Determine the (x, y) coordinate at the center of the cell enclosing the given text.  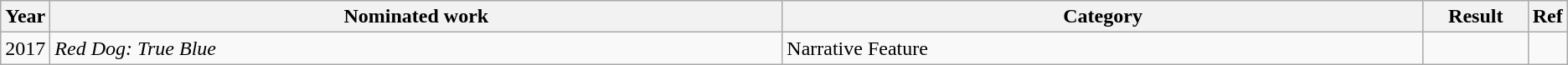
2017 (25, 48)
Narrative Feature (1103, 48)
Red Dog: True Blue (416, 48)
Result (1476, 17)
Ref (1548, 17)
Nominated work (416, 17)
Category (1103, 17)
Year (25, 17)
